Determine the (x, y) coordinate at the center of the cell enclosing the given text.  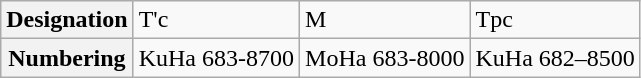
KuHa 682–8500 (555, 58)
MoHa 683-8000 (385, 58)
T'c (216, 20)
Numbering (67, 58)
KuHa 683-8700 (216, 58)
Designation (67, 20)
Tpc (555, 20)
M (385, 20)
